Detect which cell encompasses the target text, then output its (X, Y) center coordinate. 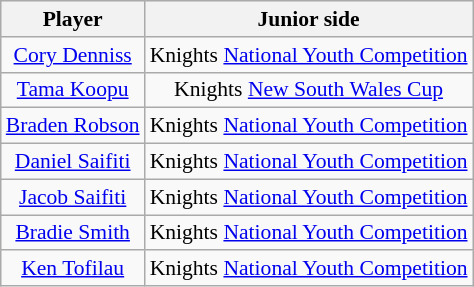
Bradie Smith (73, 233)
Knights New South Wales Cup (309, 90)
Tama Koopu (73, 90)
Cory Denniss (73, 55)
Ken Tofilau (73, 269)
Braden Robson (73, 126)
Junior side (309, 19)
Jacob Saifiti (73, 197)
Daniel Saifiti (73, 162)
Player (73, 19)
